Return the (X, Y) coordinate for the center point of the cell that contains the specified text.  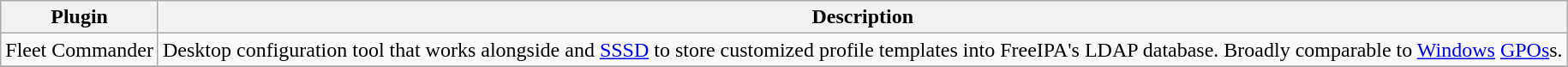
Description (862, 17)
Fleet Commander (80, 50)
Plugin (80, 17)
